Output the (X, Y) coordinate of the center of the cell containing the given text.  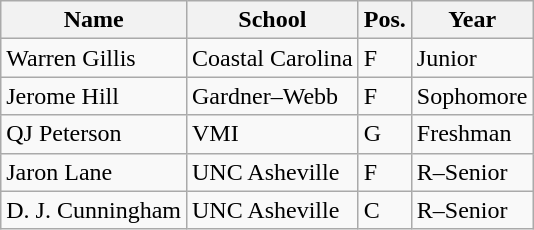
Gardner–Webb (272, 96)
Year (472, 20)
D. J. Cunningham (94, 210)
Pos. (384, 20)
Jaron Lane (94, 172)
Freshman (472, 134)
Name (94, 20)
Jerome Hill (94, 96)
VMI (272, 134)
QJ Peterson (94, 134)
Junior (472, 58)
School (272, 20)
G (384, 134)
Sophomore (472, 96)
C (384, 210)
Coastal Carolina (272, 58)
Warren Gillis (94, 58)
